Pinpoint the cell where the given text exists, returning its (x, y) midpoint coordinate. 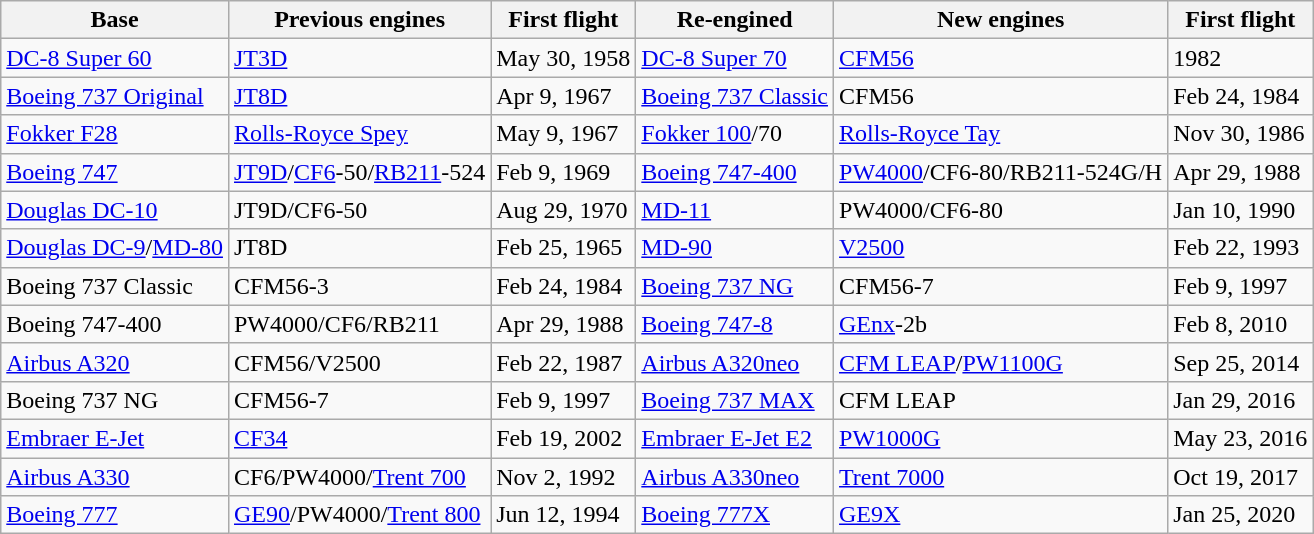
MD-11 (735, 210)
Boeing 737 Original (115, 96)
Airbus A330 (115, 477)
CFM LEAP (1001, 400)
May 30, 1958 (564, 58)
Nov 2, 1992 (564, 477)
CFM56-3 (359, 286)
Douglas DC-10 (115, 210)
Douglas DC-9/MD-80 (115, 248)
Jun 12, 1994 (564, 515)
Feb 8, 2010 (1240, 324)
PW4000/CF6/RB211 (359, 324)
Boeing 777X (735, 515)
GE90/PW4000/Trent 800 (359, 515)
CF34 (359, 438)
CF6/PW4000/Trent 700 (359, 477)
GE9X (1001, 515)
Boeing 747-8 (735, 324)
Airbus A330neo (735, 477)
Re-engined (735, 20)
Feb 25, 1965 (564, 248)
Fokker 100/70 (735, 134)
GEnx-2b (1001, 324)
Feb 22, 1987 (564, 362)
DC-8 Super 70 (735, 58)
Rolls-Royce Tay (1001, 134)
Airbus A320 (115, 362)
Aug 29, 1970 (564, 210)
PW4000/CF6-80/RB211-524G/H (1001, 172)
Rolls-Royce Spey (359, 134)
Fokker F28 (115, 134)
Embraer E-Jet (115, 438)
1982 (1240, 58)
DC-8 Super 60 (115, 58)
PW4000/CF6-80 (1001, 210)
May 23, 2016 (1240, 438)
Feb 9, 1969 (564, 172)
Previous engines (359, 20)
May 9, 1967 (564, 134)
MD-90 (735, 248)
Feb 22, 1993 (1240, 248)
Sep 25, 2014 (1240, 362)
Nov 30, 1986 (1240, 134)
Jan 25, 2020 (1240, 515)
JT3D (359, 58)
JT9D/CF6-50 (359, 210)
Embraer E-Jet E2 (735, 438)
Airbus A320neo (735, 362)
Feb 19, 2002 (564, 438)
Apr 9, 1967 (564, 96)
Boeing 737 MAX (735, 400)
Trent 7000 (1001, 477)
V2500 (1001, 248)
Base (115, 20)
JT9D/CF6-50/RB211-524 (359, 172)
New engines (1001, 20)
Boeing 747 (115, 172)
Jan 29, 2016 (1240, 400)
CFM LEAP/PW1100G (1001, 362)
CFM56/V2500 (359, 362)
Boeing 777 (115, 515)
Oct 19, 2017 (1240, 477)
Jan 10, 1990 (1240, 210)
PW1000G (1001, 438)
